Scan for the cell matching the given text and deliver its (X, Y) coordinate at center. 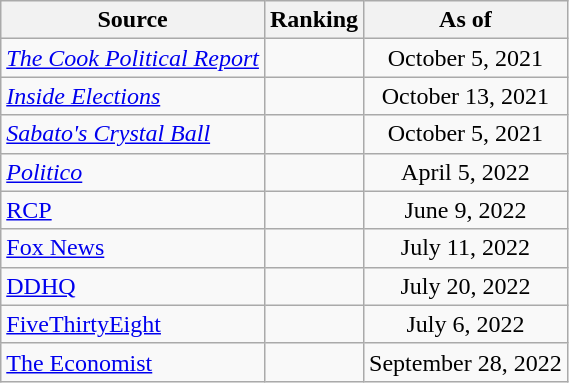
Inside Elections (133, 96)
June 9, 2022 (466, 210)
DDHQ (133, 286)
October 13, 2021 (466, 96)
July 11, 2022 (466, 248)
As of (466, 20)
Fox News (133, 248)
Politico (133, 172)
Source (133, 20)
April 5, 2022 (466, 172)
RCP (133, 210)
FiveThirtyEight (133, 324)
September 28, 2022 (466, 362)
July 20, 2022 (466, 286)
Ranking (314, 20)
Sabato's Crystal Ball (133, 134)
The Cook Political Report (133, 58)
July 6, 2022 (466, 324)
The Economist (133, 362)
